Return [X, Y] of the center of cell containing provided text 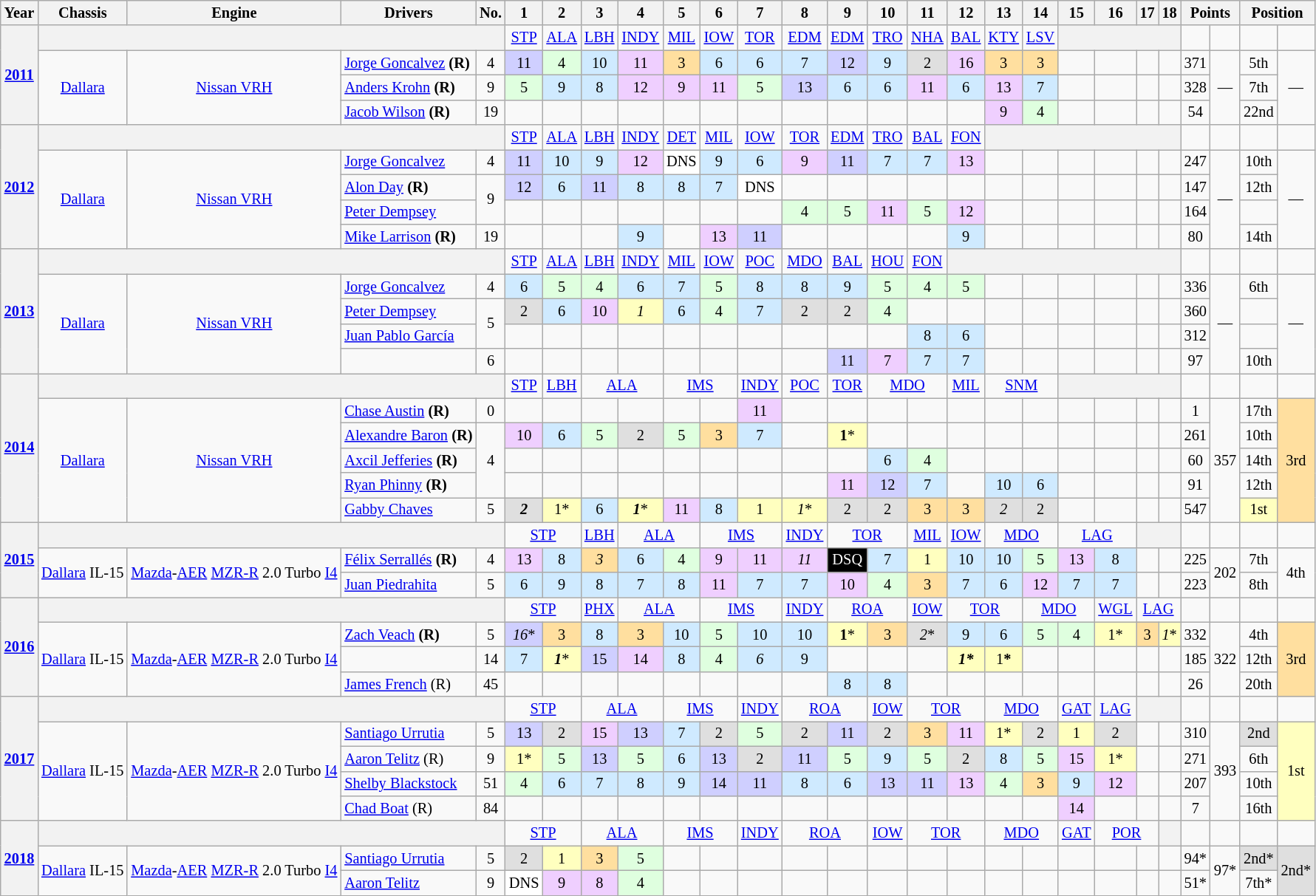
Drivers [408, 13]
Points [1210, 13]
2012 [19, 187]
Mike Larrison (R) [408, 236]
8th [1258, 584]
NHA [927, 38]
Alexandre Baron (R) [408, 435]
No. [491, 13]
KTY [1003, 38]
5th [1258, 63]
7th* [1258, 883]
20th [1258, 684]
2016 [19, 647]
2011 [19, 75]
322 [1225, 659]
Ryan Phinny (R) [408, 485]
DSQ [847, 560]
223 [1196, 584]
Aaron Telitz [408, 883]
2014 [19, 448]
310 [1196, 733]
Chase Austin (R) [408, 411]
261 [1196, 435]
312 [1196, 336]
45 [491, 684]
2017 [19, 759]
LSV [1040, 38]
60 [1196, 460]
Jacob Wilson (R) [408, 112]
Aaron Telitz (R) [408, 759]
371 [1196, 63]
202 [1225, 572]
2* [927, 635]
Gabby Chaves [408, 510]
Anders Krohn (R) [408, 87]
393 [1225, 771]
357 [1225, 460]
54 [1196, 112]
16th [1258, 808]
547 [1196, 510]
18 [1170, 13]
247 [1196, 162]
16* [524, 635]
80 [1196, 236]
Jorge Goncalvez (R) [408, 63]
26 [1196, 684]
HOU [887, 261]
Shelby Blackstock [408, 784]
Chad Boat (R) [408, 808]
Félix Serrallés (R) [408, 560]
91 [1196, 485]
DET [681, 137]
17 [1148, 13]
51 [491, 784]
185 [1196, 659]
332 [1196, 635]
2nd [1258, 733]
97 [1196, 361]
Zach Veach (R) [408, 635]
207 [1196, 784]
225 [1196, 560]
SNM [1021, 386]
0 [491, 411]
Engine [233, 13]
Chassis [83, 13]
84 [491, 808]
271 [1196, 759]
PHX [599, 609]
Alon Day (R) [408, 187]
328 [1196, 87]
17th [1258, 411]
2013 [19, 311]
164 [1196, 212]
360 [1196, 311]
Year [19, 13]
Axcil Jefferies (R) [408, 460]
Position [1277, 13]
97* [1225, 870]
94* [1196, 858]
22nd [1258, 112]
Juan Piedrahita [408, 584]
2015 [19, 560]
POR [1126, 833]
2018 [19, 858]
James French (R) [408, 684]
WGL [1115, 609]
336 [1196, 287]
51* [1196, 883]
147 [1196, 187]
Juan Pablo García [408, 336]
